Return the (x, y) coordinate for the center point of the cell that contains the specified text.  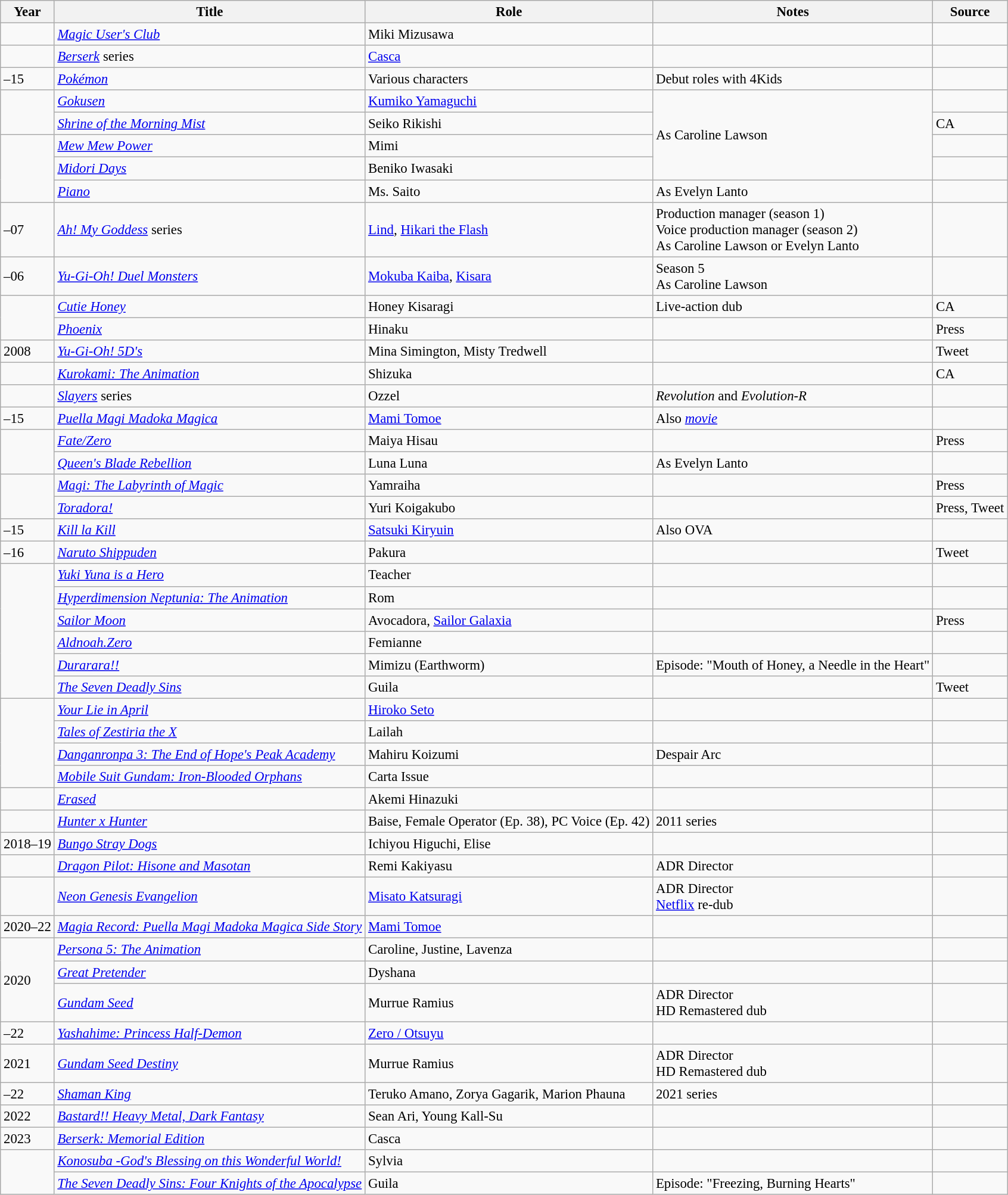
Despair Arc (793, 754)
Notes (793, 12)
–06 (27, 276)
Revolution and Evolution-R (793, 396)
Ah! My Goddess series (210, 229)
Teacher (509, 575)
Luna Luna (509, 463)
Hyperdimension Neptunia: The Animation (210, 597)
Toradora! (210, 508)
Sean Ari, Young Kall-Su (509, 1116)
Yuki Yuna is a Hero (210, 575)
Persona 5: The Animation (210, 950)
Also OVA (793, 530)
Mobile Suit Gundam: Iron-Blooded Orphans (210, 777)
–16 (27, 553)
The Seven Deadly Sins (210, 687)
Remi Kakiyasu (509, 866)
Piano (210, 191)
Mina Simington, Misty Tredwell (509, 351)
2011 series (793, 821)
Akemi Hinazuki (509, 799)
Beniko Iwasaki (509, 169)
Ichiyou Higuchi, Elise (509, 844)
Konosuba -God's Blessing on this Wonderful World! (210, 1161)
2022 (27, 1116)
Carta Issue (509, 777)
2008 (27, 351)
Kurokami: The Animation (210, 374)
Yuri Koigakubo (509, 508)
Mimizu (Earthworm) (509, 665)
Episode: "Freezing, Burning Hearts" (793, 1183)
Great Pretender (210, 972)
2021 series (793, 1094)
Mokuba Kaiba, Kisara (509, 276)
Maiya Hisau (509, 441)
Sailor Moon (210, 620)
Puella Magi Madoka Magica (210, 418)
Ms. Saito (509, 191)
Various characters (509, 79)
Sylvia (509, 1161)
Yu-Gi-Oh! Duel Monsters (210, 276)
Your Lie in April (210, 709)
The Seven Deadly Sins: Four Knights of the Apocalypse (210, 1183)
Bungo Stray Dogs (210, 844)
Caroline, Justine, Lavenza (509, 950)
Naruto Shippuden (210, 553)
Mew Mew Power (210, 146)
Production manager (season 1)Voice production manager (season 2)As Caroline Lawson or Evelyn Lanto (793, 229)
Yashahime: Princess Half-Demon (210, 1033)
Berserk: Memorial Edition (210, 1138)
Season 5As Caroline Lawson (793, 276)
Tales of Zestiria the X (210, 732)
Rom (509, 597)
Episode: "Mouth of Honey, a Needle in the Heart" (793, 665)
Title (210, 12)
Neon Genesis Evangelion (210, 897)
Press, Tweet (970, 508)
Zero / Otsuyu (509, 1033)
Honey Kisaragi (509, 306)
Danganronpa 3: The End of Hope's Peak Academy (210, 754)
Yamraiha (509, 486)
ADR DirectorNetflix re-dub (793, 897)
Lind, Hikari the Flash (509, 229)
Lailah (509, 732)
Misato Katsuragi (509, 897)
Pokémon (210, 79)
Midori Days (210, 169)
2023 (27, 1138)
Fate/Zero (210, 441)
Source (970, 12)
Magi: The Labyrinth of Magic (210, 486)
Gokusen (210, 101)
Femianne (509, 642)
Live-action dub (793, 306)
Role (509, 12)
Cutie Honey (210, 306)
Pakura (509, 553)
Phoenix (210, 329)
Magic User's Club (210, 35)
2020–22 (27, 928)
Gundam Seed Destiny (210, 1063)
–07 (27, 229)
Satsuki Kiryuin (509, 530)
Mimi (509, 146)
Yu-Gi-Oh! 5D's (210, 351)
Teruko Amano, Zorya Gagarik, Marion Phauna (509, 1094)
Durarara!! (210, 665)
ADR Director (793, 866)
Erased (210, 799)
Kumiko Yamaguchi (509, 101)
2021 (27, 1063)
Queen's Blade Rebellion (210, 463)
Shizuka (509, 374)
Hinaku (509, 329)
Year (27, 12)
Kill la Kill (210, 530)
Shaman King (210, 1094)
Magia Record: Puella Magi Madoka Magica Side Story (210, 928)
Slayers series (210, 396)
Avocadora, Sailor Galaxia (509, 620)
Seiko Rikishi (509, 124)
Baise, Female Operator (Ep. 38), PC Voice (Ep. 42) (509, 821)
Dyshana (509, 972)
As Caroline Lawson (793, 135)
Bastard!! Heavy Metal, Dark Fantasy (210, 1116)
Hiroko Seto (509, 709)
Hunter x Hunter (210, 821)
2020 (27, 980)
Berserk series (210, 57)
Dragon Pilot: Hisone and Masotan (210, 866)
Ozzel (509, 396)
Shrine of the Morning Mist (210, 124)
Also movie (793, 418)
Mahiru Koizumi (509, 754)
Gundam Seed (210, 1002)
Debut roles with 4Kids (793, 79)
Miki Mizusawa (509, 35)
Aldnoah.Zero (210, 642)
2018–19 (27, 844)
